Identify which cell holds the provided text, then report its (X, Y) central coordinate. 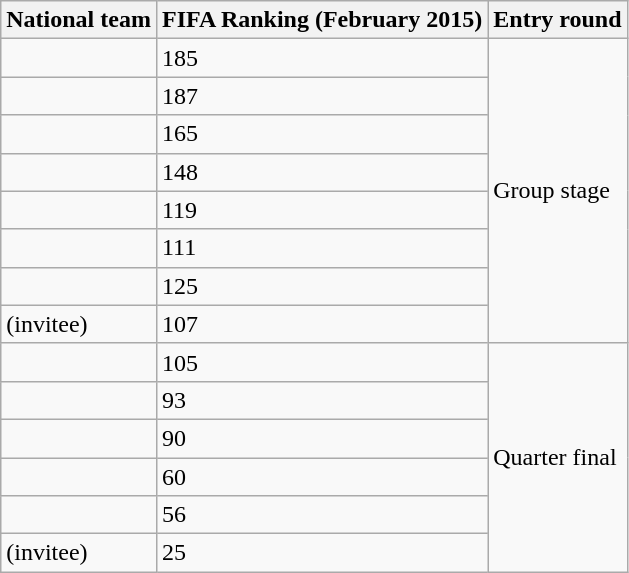
107 (322, 324)
Group stage (558, 191)
148 (322, 172)
93 (322, 400)
187 (322, 96)
60 (322, 477)
90 (322, 438)
56 (322, 515)
Entry round (558, 20)
111 (322, 248)
Quarter final (558, 457)
125 (322, 286)
185 (322, 58)
25 (322, 553)
119 (322, 210)
105 (322, 362)
National team (79, 20)
165 (322, 134)
FIFA Ranking (February 2015) (322, 20)
